Scan for the cell matching the given text and deliver its [X, Y] coordinate at center. 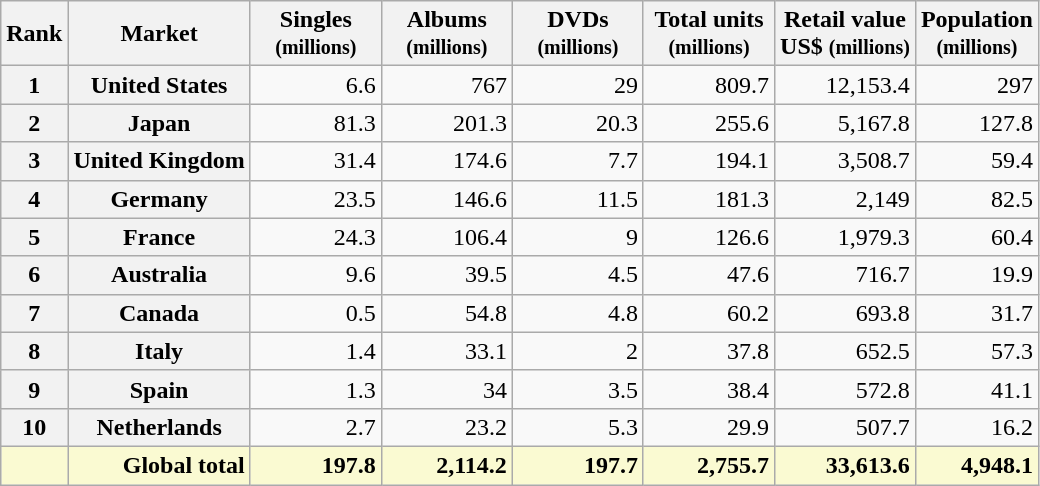
Canada [159, 313]
United Kingdom [159, 161]
174.6 [446, 161]
809.7 [708, 85]
Australia [159, 275]
57.3 [976, 351]
Global total [159, 465]
16.2 [976, 427]
Total units (millions) [708, 34]
126.6 [708, 237]
197.8 [316, 465]
34 [446, 389]
9.6 [316, 275]
297 [976, 85]
38.4 [708, 389]
Retail valueUS$ (millions) [846, 34]
Netherlands [159, 427]
2,149 [846, 199]
81.3 [316, 123]
716.7 [846, 275]
255.6 [708, 123]
6.6 [316, 85]
3 [34, 161]
4 [34, 199]
0.5 [316, 313]
Spain [159, 389]
1,979.3 [846, 237]
20.3 [578, 123]
3,508.7 [846, 161]
France [159, 237]
33,613.6 [846, 465]
572.8 [846, 389]
33.1 [446, 351]
106.4 [446, 237]
1.3 [316, 389]
12,153.4 [846, 85]
693.8 [846, 313]
41.1 [976, 389]
767 [446, 85]
11.5 [578, 199]
181.3 [708, 199]
7 [34, 313]
3.5 [578, 389]
652.5 [846, 351]
Singles (millions) [316, 34]
10 [34, 427]
146.6 [446, 199]
2,755.7 [708, 465]
1 [34, 85]
201.3 [446, 123]
29 [578, 85]
1.4 [316, 351]
5,167.8 [846, 123]
Population(millions) [976, 34]
59.4 [976, 161]
United States [159, 85]
5 [34, 237]
37.8 [708, 351]
Market [159, 34]
194.1 [708, 161]
DVDs (millions) [578, 34]
60.4 [976, 237]
5.3 [578, 427]
54.8 [446, 313]
2.7 [316, 427]
82.5 [976, 199]
60.2 [708, 313]
Germany [159, 199]
6 [34, 275]
Japan [159, 123]
8 [34, 351]
24.3 [316, 237]
2,114.2 [446, 465]
31.7 [976, 313]
507.7 [846, 427]
127.8 [976, 123]
4.5 [578, 275]
Albums (millions) [446, 34]
Italy [159, 351]
23.2 [446, 427]
Rank [34, 34]
29.9 [708, 427]
31.4 [316, 161]
39.5 [446, 275]
47.6 [708, 275]
197.7 [578, 465]
19.9 [976, 275]
7.7 [578, 161]
4.8 [578, 313]
4,948.1 [976, 465]
23.5 [316, 199]
